Identify which cell holds the provided text, then report its [X, Y] central coordinate. 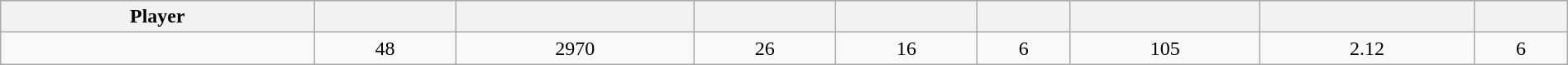
2970 [575, 48]
2.12 [1368, 48]
26 [764, 48]
48 [385, 48]
16 [906, 48]
Player [157, 17]
105 [1165, 48]
